Locate the cell with the specified text and output its (x, y) center coordinate. 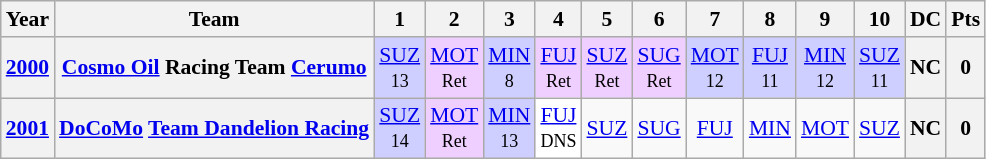
2000 (28, 68)
3 (509, 19)
FUJ11 (770, 68)
Year (28, 19)
4 (558, 19)
5 (608, 19)
SUGRet (658, 68)
SUG (658, 128)
FUJRet (558, 68)
7 (715, 19)
6 (658, 19)
MIN8 (509, 68)
Cosmo Oil Racing Team Cerumo (214, 68)
2 (454, 19)
SUZRet (608, 68)
Team (214, 19)
SUZ11 (880, 68)
FUJ (715, 128)
MIN12 (825, 68)
MOT (825, 128)
MIN13 (509, 128)
SUZ14 (400, 128)
2001 (28, 128)
DC (926, 19)
SUZ13 (400, 68)
1 (400, 19)
Pts (966, 19)
FUJDNS (558, 128)
MIN (770, 128)
MOT12 (715, 68)
9 (825, 19)
8 (770, 19)
10 (880, 19)
DoCoMo Team Dandelion Racing (214, 128)
